Search for the cell housing the specified text and yield its [x, y] center coordinate. 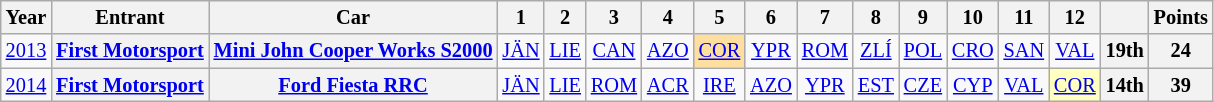
ZLÍ [876, 51]
3 [614, 17]
Ford Fiesta RRC [354, 85]
CRO [973, 51]
2014 [26, 85]
4 [668, 17]
SAN [1024, 51]
Mini John Cooper Works S2000 [354, 51]
8 [876, 17]
2 [564, 17]
ACR [668, 85]
6 [771, 17]
EST [876, 85]
19th [1125, 51]
2013 [26, 51]
24 [1181, 51]
Points [1181, 17]
11 [1024, 17]
7 [825, 17]
14th [1125, 85]
CYP [973, 85]
POL [923, 51]
Year [26, 17]
12 [1075, 17]
1 [520, 17]
Car [354, 17]
IRE [720, 85]
10 [973, 17]
CZE [923, 85]
5 [720, 17]
9 [923, 17]
Entrant [130, 17]
CAN [614, 51]
39 [1181, 85]
